Output the (X, Y) coordinate of the center of the cell containing the given text.  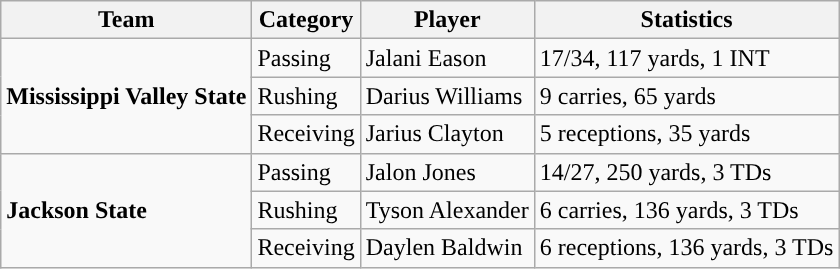
Mississippi Valley State (126, 96)
14/27, 250 yards, 3 TDs (686, 172)
Tyson Alexander (447, 210)
Jackson State (126, 210)
Team (126, 20)
6 carries, 136 yards, 3 TDs (686, 210)
5 receptions, 35 yards (686, 134)
6 receptions, 136 yards, 3 TDs (686, 248)
Jalon Jones (447, 172)
Category (306, 20)
Statistics (686, 20)
Darius Williams (447, 96)
17/34, 117 yards, 1 INT (686, 58)
Player (447, 20)
Jarius Clayton (447, 134)
9 carries, 65 yards (686, 96)
Daylen Baldwin (447, 248)
Jalani Eason (447, 58)
